Extract the [X, Y] coordinate from the center of the cell holding the provided text.  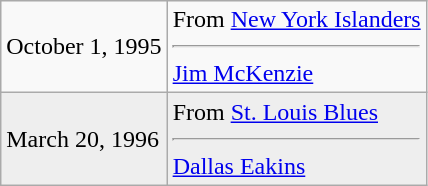
From New York IslandersJim McKenzie [296, 47]
October 1, 1995 [84, 47]
March 20, 1996 [84, 139]
From St. Louis BluesDallas Eakins [296, 139]
